Output the [x, y] coordinate of the center of the cell containing the given text.  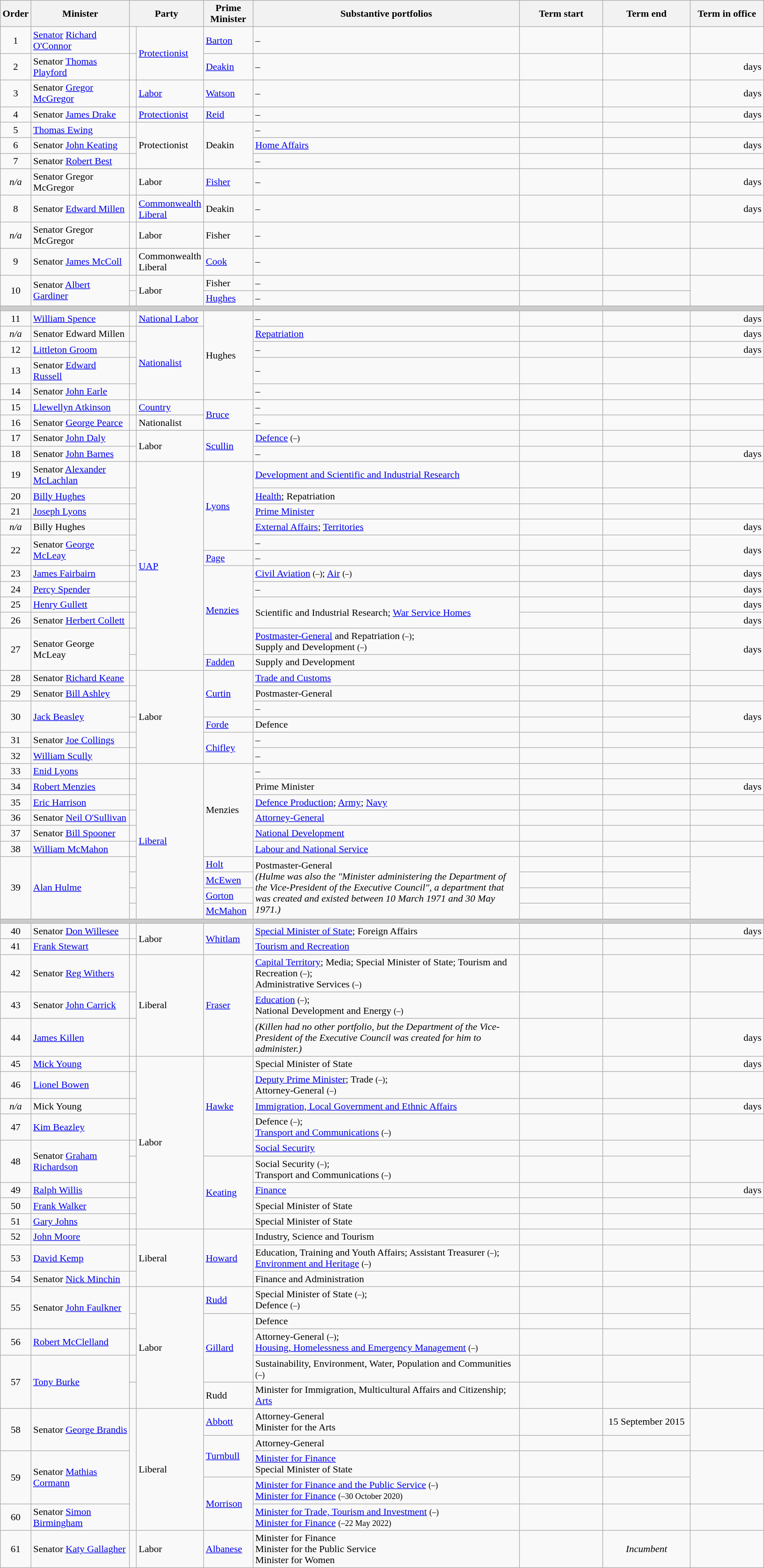
Senator Herbert Collett [80, 620]
William Scully [80, 755]
6 [16, 145]
17 [16, 438]
9 [16, 261]
5 [16, 130]
29 [16, 693]
48 [16, 1161]
Ralph Willis [80, 1190]
Senator Richard O'Connor [80, 40]
Country [170, 407]
54 [16, 1279]
Postmaster-General [386, 693]
Social Security (–); Transport and Communications (–) [386, 1169]
Scientific and Industrial Research; War Service Homes [386, 612]
Attorney-General (–); Housing, Homelessness and Emergency Management (–) [386, 1342]
Incumbent [646, 1549]
Senator Bill Ashley [80, 693]
Senator James McColl [80, 261]
Thomas Ewing [80, 130]
21 [16, 511]
12 [16, 350]
Lionel Bowen [80, 1085]
53 [16, 1258]
Senator John Daly [80, 438]
57 [16, 1382]
Finance [386, 1190]
Alan Hulme [80, 888]
47 [16, 1127]
Llewellyn Atkinson [80, 407]
Senator Alexander McLachlan [80, 474]
50 [16, 1206]
Senator Albert Gardiner [80, 291]
Special Minister of State; Foreign Affairs [386, 931]
39 [16, 888]
49 [16, 1190]
Lyons [229, 506]
1 [16, 40]
Frank Stewart [80, 947]
Watson [229, 93]
Defence Production; Army; Navy [386, 802]
13 [16, 371]
Special Minister of State (–); Defence (–) [386, 1300]
Littleton Groom [80, 350]
8 [16, 208]
Jack Beasley [80, 717]
26 [16, 620]
14 [16, 392]
Sustainability, Environment, Water, Population and Communities (–) [386, 1369]
Percy Spender [80, 589]
16 [16, 423]
38 [16, 849]
19 [16, 474]
External Affairs; Territories [386, 527]
Senator Edward Russell [80, 371]
Minister [80, 14]
Senator Joe Collings [80, 740]
Cook [229, 261]
National Development [386, 833]
Social Security [386, 1148]
Bruce [229, 415]
James Killen [80, 1037]
Party [167, 14]
45 [16, 1064]
28 [16, 678]
Home Affairs [386, 145]
32 [16, 755]
Senator Katy Gallagher [80, 1549]
25 [16, 605]
Senator John Faulkner [80, 1307]
59 [16, 1477]
Finance and Administration [386, 1279]
3 [16, 93]
Senator James Drake [80, 114]
43 [16, 1005]
4 [16, 114]
46 [16, 1085]
Senator Mathias Cormann [80, 1477]
Education (–); National Development and Energy (–) [386, 1005]
William McMahon [80, 849]
Whitlam [229, 939]
Gorton [229, 895]
Senator Graham Richardson [80, 1161]
Education, Training and Youth Affairs; Assistant Treasurer (–); Environment and Heritage (–) [386, 1258]
Postmaster-General and Repatriation (–); Supply and Development (–) [386, 641]
Trade and Customs [386, 678]
Supply and Development [386, 662]
Term in office [727, 14]
44 [16, 1037]
Order [16, 14]
Keating [229, 1192]
Minister for Finance and the Public Service (–)Minister for Finance (–30 October 2020) [386, 1490]
40 [16, 931]
20 [16, 496]
Civil Aviation (–); Air (–) [386, 574]
Curtin [229, 693]
Gillard [229, 1347]
Minister for FinanceMinister for the Public ServiceMinister for Women [386, 1549]
Senator Don Willesee [80, 931]
Enid Lyons [80, 771]
Capital Territory; Media; Special Minister of State; Tourism and Recreation (–); Administrative Services (–) [386, 973]
Tourism and Recreation [386, 947]
Senator Richard Keane [80, 678]
10 [16, 291]
Defence (–) [386, 438]
David Kemp [80, 1258]
52 [16, 1237]
11 [16, 318]
18 [16, 454]
McMahon [229, 911]
Holt [229, 864]
33 [16, 771]
Senator Robert Best [80, 161]
Senator Nick Minchin [80, 1279]
Senator Bill Spooner [80, 833]
Senator John Barnes [80, 454]
Turnbull [229, 1456]
Senator Thomas Playford [80, 67]
Defence (–); Transport and Communications (–) [386, 1127]
Reid [229, 114]
15 [16, 407]
Minister for Immigration, Multicultural Affairs and Citizenship; Arts [386, 1395]
Substantive portfolios [386, 14]
Senator Reg Withers [80, 973]
Minister for FinanceSpecial Minister of State [386, 1464]
51 [16, 1221]
22 [16, 550]
Forde [229, 724]
42 [16, 973]
41 [16, 947]
Immigration, Local Government and Ethnic Affairs [386, 1106]
UAP [170, 566]
John Moore [80, 1237]
National Labor [170, 318]
56 [16, 1342]
34 [16, 786]
Fraser [229, 1005]
Robert Menzies [80, 786]
Robert McClelland [80, 1342]
Term start [562, 14]
Barton [229, 40]
Morrison [229, 1504]
James Fairbairn [80, 574]
Abbott [229, 1422]
Joseph Lyons [80, 511]
Health; Repatriation [386, 496]
Senator John Earle [80, 392]
24 [16, 589]
61 [16, 1549]
27 [16, 649]
Senator John Keating [80, 145]
37 [16, 833]
Minister for Trade, Tourism and Investment (–)Minister for Finance (–22 May 2022) [386, 1517]
30 [16, 717]
7 [16, 161]
36 [16, 818]
Henry Gullett [80, 605]
Term end [646, 14]
William Spence [80, 318]
Attorney-GeneralMinister for the Arts [386, 1422]
31 [16, 740]
(Killen had no other portfolio, but the Department of the Vice-President of the Executive Council was created for him to administer.) [386, 1037]
58 [16, 1429]
McEwen [229, 880]
23 [16, 574]
55 [16, 1307]
Chifley [229, 748]
Frank Walker [80, 1206]
2 [16, 67]
Tony Burke [80, 1382]
Senator George Pearce [80, 423]
Deputy Prime Minister; Trade (–); Attorney-General (–) [386, 1085]
Albanese [229, 1549]
Senator George Brandis [80, 1429]
60 [16, 1517]
Gary Johns [80, 1221]
15 September 2015 [646, 1422]
Page [229, 558]
Senator Simon Birmingham [80, 1517]
Development and Scientific and Industrial Research [386, 474]
Senator John Carrick [80, 1005]
Hawke [229, 1106]
Eric Harrison [80, 802]
Industry, Science and Tourism [386, 1237]
Scullin [229, 446]
Repatriation [386, 334]
Kim Beazley [80, 1127]
Labour and National Service [386, 849]
Howard [229, 1258]
Senator Neil O'Sullivan [80, 818]
35 [16, 802]
Fadden [229, 662]
